Determine the (x, y) coordinate at the center of the cell enclosing the given text.  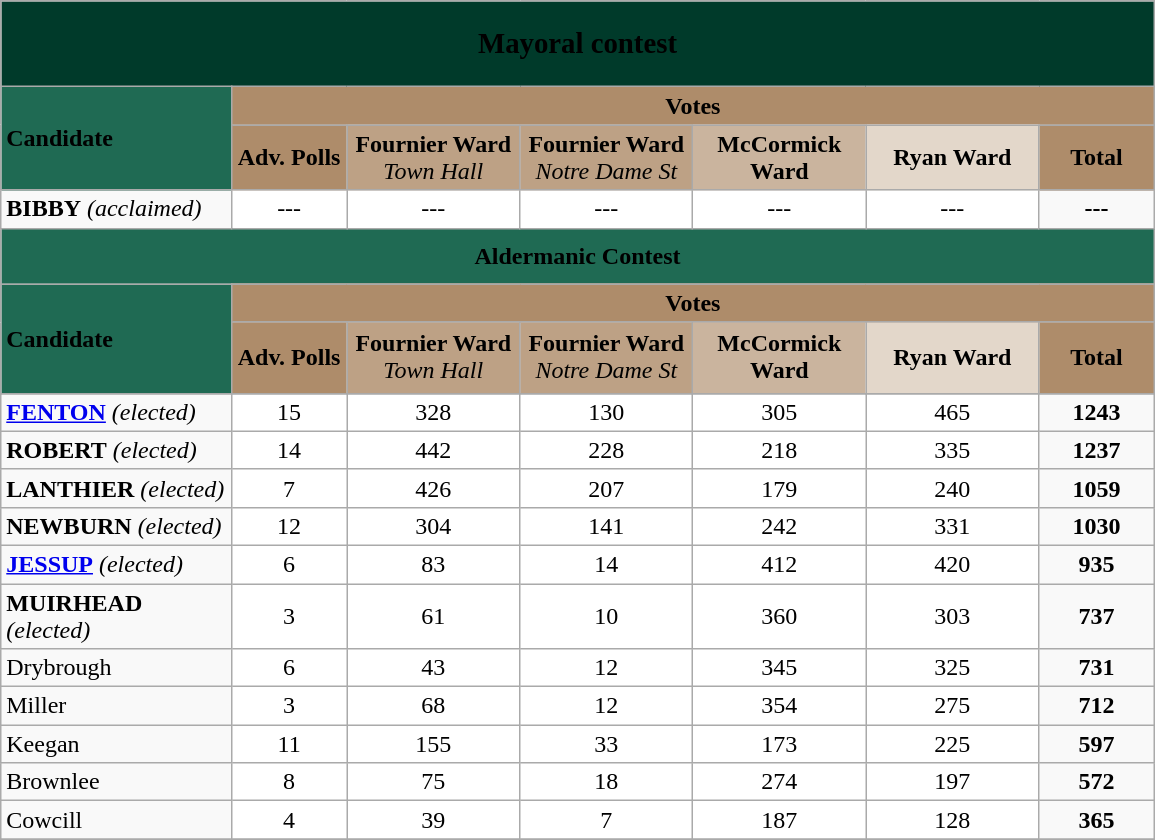
345 (780, 668)
Aldermanic Contest (578, 256)
354 (780, 706)
935 (1096, 564)
39 (434, 820)
731 (1096, 668)
412 (780, 564)
597 (1096, 744)
179 (780, 488)
275 (952, 706)
1237 (1096, 450)
75 (434, 782)
228 (606, 450)
LANTHIER (elected) (116, 488)
11 (288, 744)
360 (780, 616)
197 (952, 782)
18 (606, 782)
83 (434, 564)
155 (434, 744)
33 (606, 744)
Miller (116, 706)
240 (952, 488)
712 (1096, 706)
274 (780, 782)
68 (434, 706)
218 (780, 450)
10 (606, 616)
Mayoral contest (578, 44)
130 (606, 412)
303 (952, 616)
173 (780, 744)
4 (288, 820)
572 (1096, 782)
187 (780, 820)
305 (780, 412)
426 (434, 488)
BIBBY (acclaimed) (116, 209)
Drybrough (116, 668)
141 (606, 526)
737 (1096, 616)
325 (952, 668)
304 (434, 526)
Brownlee (116, 782)
128 (952, 820)
MUIRHEAD (elected) (116, 616)
328 (434, 412)
465 (952, 412)
365 (1096, 820)
15 (288, 412)
242 (780, 526)
NEWBURN (elected) (116, 526)
JESSUP (elected) (116, 564)
420 (952, 564)
8 (288, 782)
Cowcill (116, 820)
43 (434, 668)
1030 (1096, 526)
331 (952, 526)
ROBERT (elected) (116, 450)
207 (606, 488)
61 (434, 616)
Keegan (116, 744)
442 (434, 450)
1059 (1096, 488)
335 (952, 450)
FENTON (elected) (116, 412)
1243 (1096, 412)
225 (952, 744)
